Output the [x, y] coordinate of the center of the cell containing the given text.  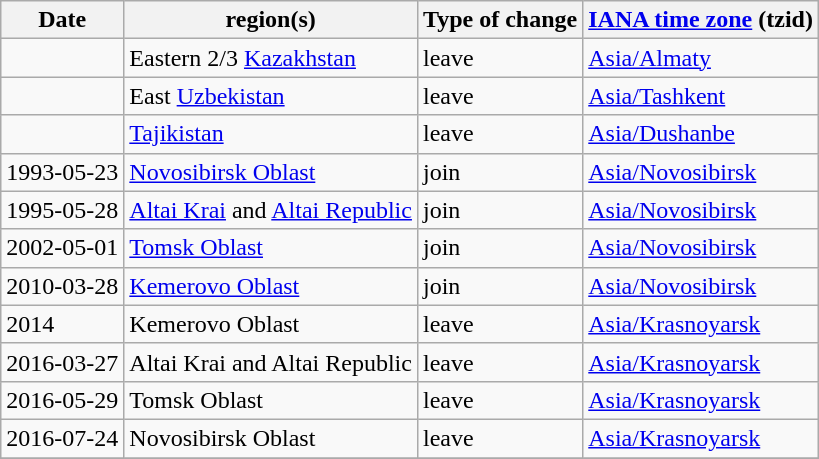
Asia/Dushanbe [701, 134]
IANA time zone (tzid) [701, 20]
Asia/Tashkent [701, 96]
Type of change [500, 20]
Tajikistan [271, 134]
2016-03-27 [62, 362]
2014 [62, 324]
Asia/Almaty [701, 58]
region(s) [271, 20]
2016-07-24 [62, 438]
Date [62, 20]
Eastern 2/3 Kazakhstan [271, 58]
2002-05-01 [62, 248]
2016-05-29 [62, 400]
1993-05-23 [62, 172]
2010-03-28 [62, 286]
1995-05-28 [62, 210]
East Uzbekistan [271, 96]
